Return [x, y] of the center of cell containing provided text 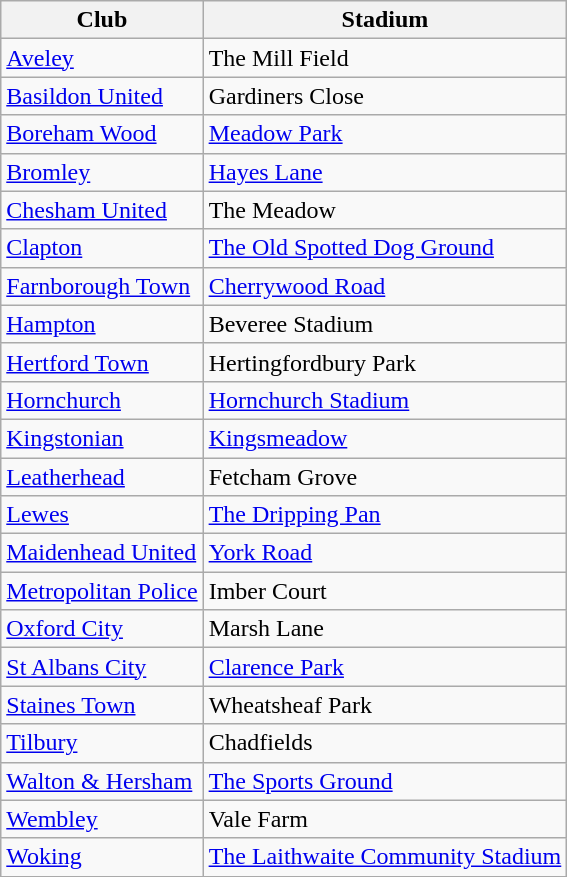
Hertingfordbury Park [385, 362]
Maidenhead United [102, 553]
The Mill Field [385, 58]
The Dripping Pan [385, 515]
Vale Farm [385, 819]
Stadium [385, 20]
St Albans City [102, 667]
Fetcham Grove [385, 477]
Lewes [102, 515]
Aveley [102, 58]
Chesham United [102, 210]
Walton & Hersham [102, 781]
Hornchurch Stadium [385, 400]
Clarence Park [385, 667]
Wheatsheaf Park [385, 705]
Hertford Town [102, 362]
Imber Court [385, 591]
Club [102, 20]
Gardiners Close [385, 96]
The Old Spotted Dog Ground [385, 248]
Hornchurch [102, 400]
Woking [102, 857]
Cherrywood Road [385, 286]
Hampton [102, 324]
Beveree Stadium [385, 324]
Leatherhead [102, 477]
Oxford City [102, 629]
York Road [385, 553]
Clapton [102, 248]
Tilbury [102, 743]
Bromley [102, 172]
The Laithwaite Community Stadium [385, 857]
Staines Town [102, 705]
The Sports Ground [385, 781]
Kingsmeadow [385, 438]
Marsh Lane [385, 629]
Basildon United [102, 96]
Metropolitan Police [102, 591]
Meadow Park [385, 134]
Wembley [102, 819]
Chadfields [385, 743]
Boreham Wood [102, 134]
Hayes Lane [385, 172]
Kingstonian [102, 438]
The Meadow [385, 210]
Farnborough Town [102, 286]
